Scan for the cell matching the given text and deliver its [x, y] coordinate at center. 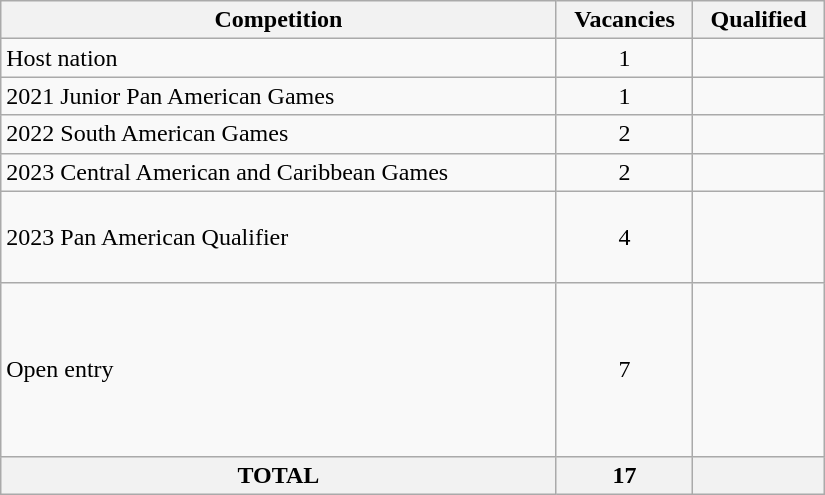
2022 South American Games [278, 134]
Open entry [278, 370]
Competition [278, 20]
Host nation [278, 58]
4 [624, 237]
7 [624, 370]
2021 Junior Pan American Games [278, 96]
TOTAL [278, 475]
Vacancies [624, 20]
2023 Central American and Caribbean Games [278, 172]
2023 Pan American Qualifier [278, 237]
Qualified [758, 20]
17 [624, 475]
